Extract the [X, Y] coordinate from the center of the cell holding the provided text.  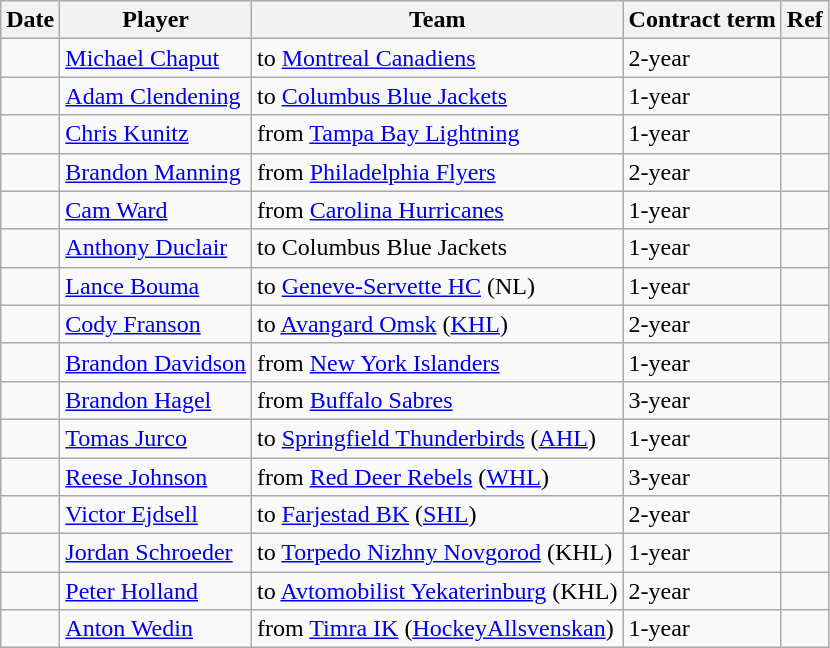
from Tampa Bay Lightning [438, 134]
Adam Clendening [156, 96]
from Timra IK (HockeyAllsvenskan) [438, 629]
Reese Johnson [156, 477]
to Montreal Canadiens [438, 58]
Ref [804, 20]
Cody Franson [156, 324]
Player [156, 20]
Anthony Duclair [156, 248]
to Avtomobilist Yekaterinburg (KHL) [438, 591]
from Carolina Hurricanes [438, 210]
Michael Chaput [156, 58]
Lance Bouma [156, 286]
to Farjestad BK (SHL) [438, 515]
Brandon Davidson [156, 362]
from New York Islanders [438, 362]
Jordan Schroeder [156, 553]
Anton Wedin [156, 629]
Contract term [702, 20]
Brandon Manning [156, 172]
Brandon Hagel [156, 400]
Date [30, 20]
from Buffalo Sabres [438, 400]
to Geneve-Servette HC (NL) [438, 286]
from Red Deer Rebels (WHL) [438, 477]
Team [438, 20]
Victor Ejdsell [156, 515]
to Torpedo Nizhny Novgorod (KHL) [438, 553]
Cam Ward [156, 210]
Tomas Jurco [156, 438]
to Springfield Thunderbirds (AHL) [438, 438]
to Avangard Omsk (KHL) [438, 324]
from Philadelphia Flyers [438, 172]
Chris Kunitz [156, 134]
Peter Holland [156, 591]
